Provide the [x, y] coordinate of the cell's center where the given text is located.  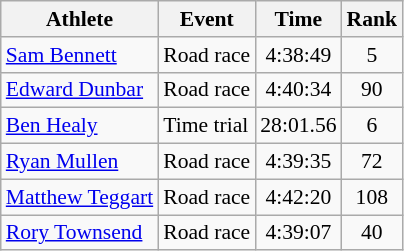
28:01.56 [298, 126]
Edward Dunbar [80, 90]
4:39:35 [298, 162]
Matthew Teggart [80, 197]
Athlete [80, 19]
4:38:49 [298, 55]
6 [372, 126]
4:42:20 [298, 197]
4:40:34 [298, 90]
Ben Healy [80, 126]
Ryan Mullen [80, 162]
Sam Bennett [80, 55]
Time trial [206, 126]
Rory Townsend [80, 233]
90 [372, 90]
108 [372, 197]
4:39:07 [298, 233]
72 [372, 162]
Event [206, 19]
Rank [372, 19]
Time [298, 19]
5 [372, 55]
40 [372, 233]
